From the cell containing the given text, extract its center point as [x, y] coordinate. 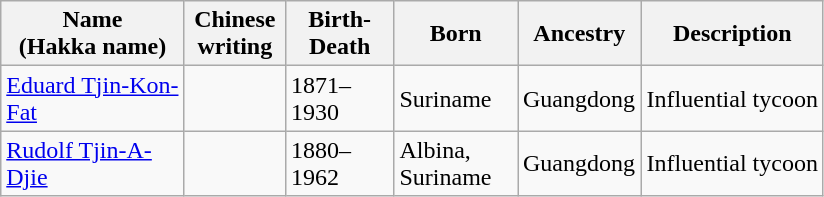
Birth-Death [340, 34]
Description [732, 34]
Eduard Tjin-Kon-Fat [93, 98]
1871–1930 [340, 98]
Name(Hakka name) [93, 34]
1880–1962 [340, 164]
Ancestry [580, 34]
Rudolf Tjin-A-Djie [93, 164]
Albina, Suriname [456, 164]
Chinese writing [234, 34]
Suriname [456, 98]
Born [456, 34]
